Scan for the cell matching the given text and deliver its [X, Y] coordinate at center. 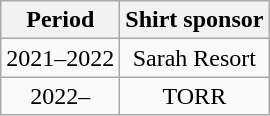
TORR [194, 96]
2022– [60, 96]
Period [60, 20]
Shirt sponsor [194, 20]
Sarah Resort [194, 58]
2021–2022 [60, 58]
